Return [x, y] of the center of cell containing provided text 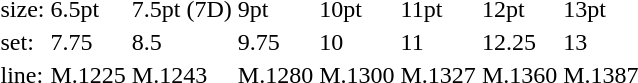
11 [438, 42]
10 [357, 42]
9.75 [275, 42]
8.5 [182, 42]
7.75 [88, 42]
12.25 [519, 42]
